Return the (X, Y) coordinate for the center point of the cell that contains the specified text.  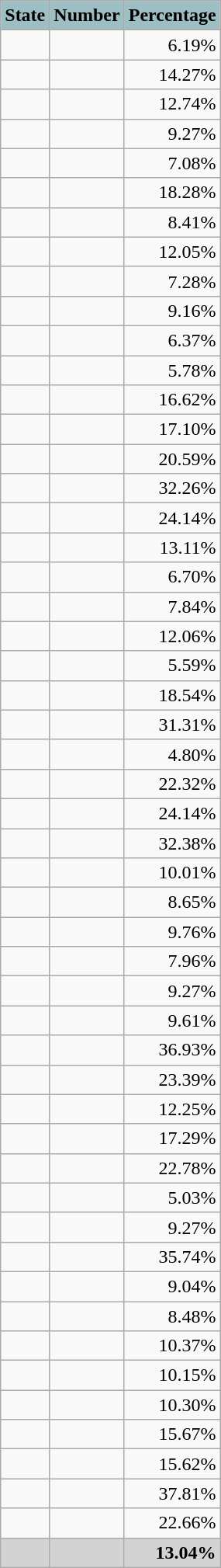
37.81% (172, 1493)
6.37% (172, 340)
18.54% (172, 695)
10.01% (172, 873)
7.28% (172, 281)
13.11% (172, 548)
6.19% (172, 45)
Percentage (172, 16)
7.96% (172, 961)
17.10% (172, 429)
16.62% (172, 400)
14.27% (172, 75)
13.04% (172, 1552)
36.93% (172, 1050)
20.59% (172, 459)
6.70% (172, 577)
Number (87, 16)
22.78% (172, 1168)
9.76% (172, 932)
22.66% (172, 1523)
22.32% (172, 784)
31.31% (172, 725)
35.74% (172, 1257)
17.29% (172, 1139)
8.41% (172, 222)
15.62% (172, 1464)
12.06% (172, 636)
7.08% (172, 163)
10.37% (172, 1346)
5.59% (172, 666)
32.26% (172, 488)
10.15% (172, 1375)
8.48% (172, 1316)
12.05% (172, 252)
10.30% (172, 1405)
15.67% (172, 1434)
4.80% (172, 754)
9.04% (172, 1286)
12.25% (172, 1109)
9.16% (172, 311)
8.65% (172, 902)
5.78% (172, 370)
7.84% (172, 607)
State (25, 16)
5.03% (172, 1198)
9.61% (172, 1020)
23.39% (172, 1080)
32.38% (172, 843)
12.74% (172, 104)
18.28% (172, 193)
